Search for the cell housing the specified text and yield its (X, Y) center coordinate. 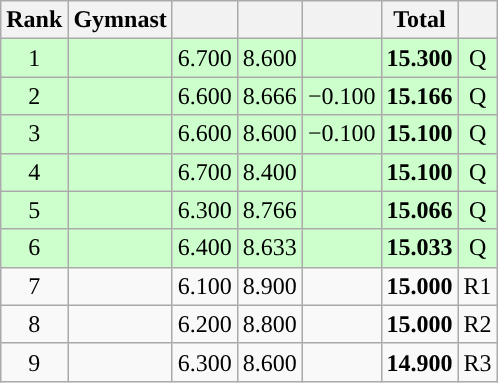
1 (34, 58)
8.800 (270, 324)
Total (420, 20)
9 (34, 362)
8.400 (270, 172)
15.066 (420, 210)
7 (34, 286)
6.400 (204, 248)
Gymnast (120, 20)
8.900 (270, 286)
2 (34, 96)
6 (34, 248)
14.900 (420, 362)
R1 (478, 286)
15.300 (420, 58)
8.766 (270, 210)
R2 (478, 324)
6.100 (204, 286)
15.166 (420, 96)
8.666 (270, 96)
8 (34, 324)
3 (34, 134)
6.200 (204, 324)
8.633 (270, 248)
R3 (478, 362)
15.033 (420, 248)
Rank (34, 20)
4 (34, 172)
5 (34, 210)
